Detect which cell encompasses the target text, then output its (X, Y) center coordinate. 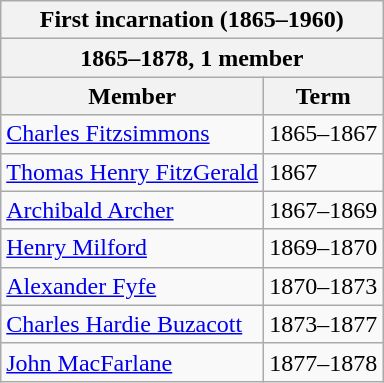
Henry Milford (132, 248)
Archibald Archer (132, 210)
Alexander Fyfe (132, 286)
1865–1878, 1 member (192, 58)
Charles Fitzsimmons (132, 134)
1865–1867 (324, 134)
1867 (324, 172)
John MacFarlane (132, 362)
1869–1870 (324, 248)
First incarnation (1865–1960) (192, 20)
Member (132, 96)
1873–1877 (324, 324)
Charles Hardie Buzacott (132, 324)
1877–1878 (324, 362)
Term (324, 96)
Thomas Henry FitzGerald (132, 172)
1870–1873 (324, 286)
1867–1869 (324, 210)
